Output the [X, Y] coordinate of the center of the cell containing the given text.  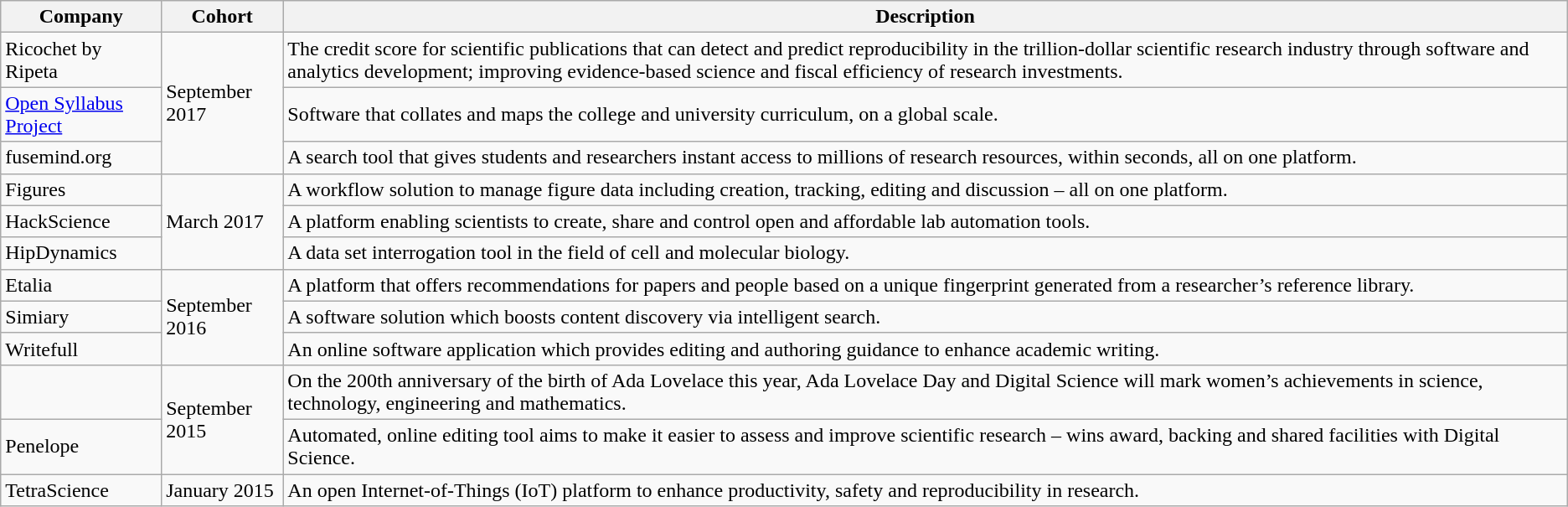
A platform enabling scientists to create, share and control open and affordable lab automation tools. [925, 221]
An open Internet-of-Things (IoT) platform to enhance productivity, safety and reproducibility in research. [925, 490]
HackScience [81, 221]
Description [925, 17]
Etalia [81, 285]
fusemind.org [81, 158]
Writefull [81, 349]
January 2015 [223, 490]
TetraScience [81, 490]
A search tool that gives students and researchers instant access to millions of research resources, within seconds, all on one platform. [925, 158]
Simiary [81, 317]
A platform that offers recommendations for papers and people based on a unique fingerprint generated from a researcher’s reference library. [925, 285]
A workflow solution to manage figure data including creation, tracking, editing and discussion – all on one platform. [925, 189]
September 2015 [223, 419]
Open Syllabus Project [81, 114]
Cohort [223, 17]
March 2017 [223, 221]
September 2016 [223, 317]
A data set interrogation tool in the field of cell and molecular biology. [925, 253]
Figures [81, 189]
HipDynamics [81, 253]
September 2017 [223, 103]
Ricochet by Ripeta [81, 60]
Company [81, 17]
A software solution which boosts content discovery via intelligent search. [925, 317]
Penelope [81, 446]
Software that collates and maps the college and university curriculum, on a global scale. [925, 114]
An online software application which provides editing and authoring guidance to enhance academic writing. [925, 349]
